Detect which cell encompasses the target text, then output its (x, y) center coordinate. 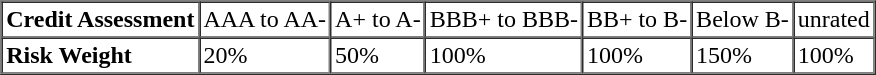
Risk Weight (100, 56)
50% (378, 56)
AAA to AA- (265, 20)
Below B- (743, 20)
A+ to A- (378, 20)
20% (265, 56)
unrated (834, 20)
BB+ to B- (636, 20)
Credit Assessment (100, 20)
150% (743, 56)
BBB+ to BBB- (504, 20)
